Provide the [x, y] coordinate of the cell's center where the given text is located.  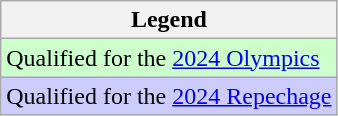
Qualified for the 2024 Repechage [169, 96]
Qualified for the 2024 Olympics [169, 58]
Legend [169, 20]
